Extract the [X, Y] coordinate from the center of the cell holding the provided text.  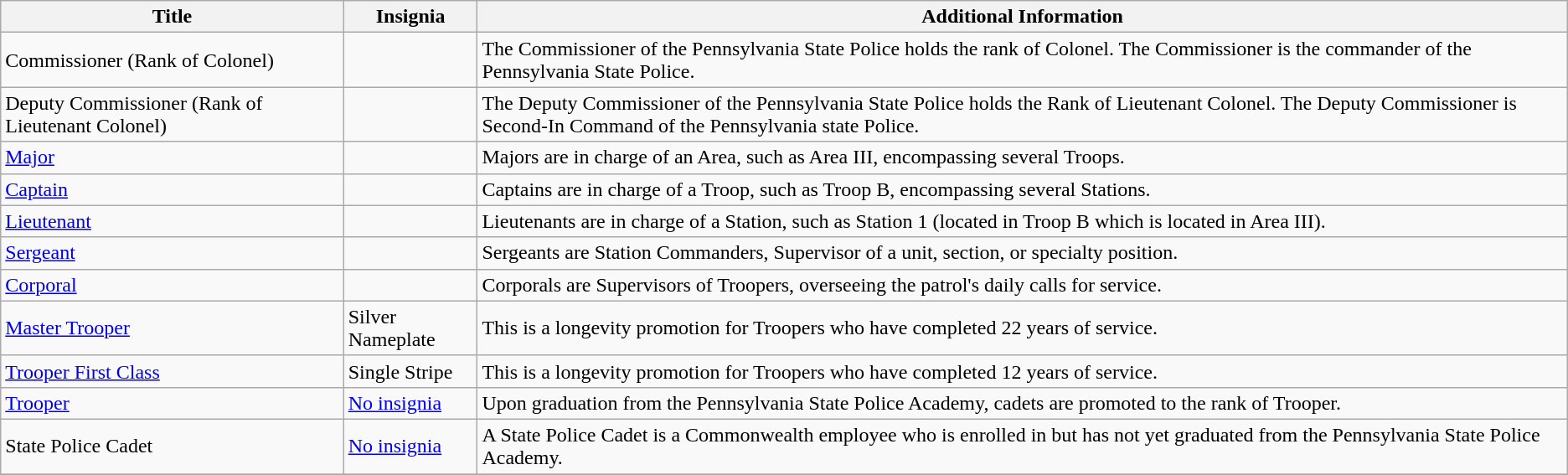
Sergeants are Station Commanders, Supervisor of a unit, section, or specialty position. [1022, 253]
Additional Information [1022, 17]
Trooper First Class [173, 371]
Title [173, 17]
Captain [173, 189]
State Police Cadet [173, 446]
This is a longevity promotion for Troopers who have completed 12 years of service. [1022, 371]
Sergeant [173, 253]
Major [173, 157]
Deputy Commissioner (Rank of Lieutenant Colonel) [173, 114]
A State Police Cadet is a Commonwealth employee who is enrolled in but has not yet graduated from the Pennsylvania State Police Academy. [1022, 446]
Trooper [173, 403]
Commissioner (Rank of Colonel) [173, 60]
Lieutenants are in charge of a Station, such as Station 1 (located in Troop B which is located in Area III). [1022, 221]
Insignia [410, 17]
Lieutenant [173, 221]
Captains are in charge of a Troop, such as Troop B, encompassing several Stations. [1022, 189]
Corporals are Supervisors of Troopers, overseeing the patrol's daily calls for service. [1022, 285]
Silver Nameplate [410, 328]
Master Trooper [173, 328]
Upon graduation from the Pennsylvania State Police Academy, cadets are promoted to the rank of Trooper. [1022, 403]
Corporal [173, 285]
Single Stripe [410, 371]
Majors are in charge of an Area, such as Area III, encompassing several Troops. [1022, 157]
This is a longevity promotion for Troopers who have completed 22 years of service. [1022, 328]
The Commissioner of the Pennsylvania State Police holds the rank of Colonel. The Commissioner is the commander of the Pennsylvania State Police. [1022, 60]
